Detect which cell encompasses the target text, then output its [x, y] center coordinate. 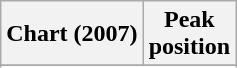
Chart (2007) [72, 34]
Peakposition [189, 34]
